Extract the (x, y) coordinate from the center of the cell holding the provided text.  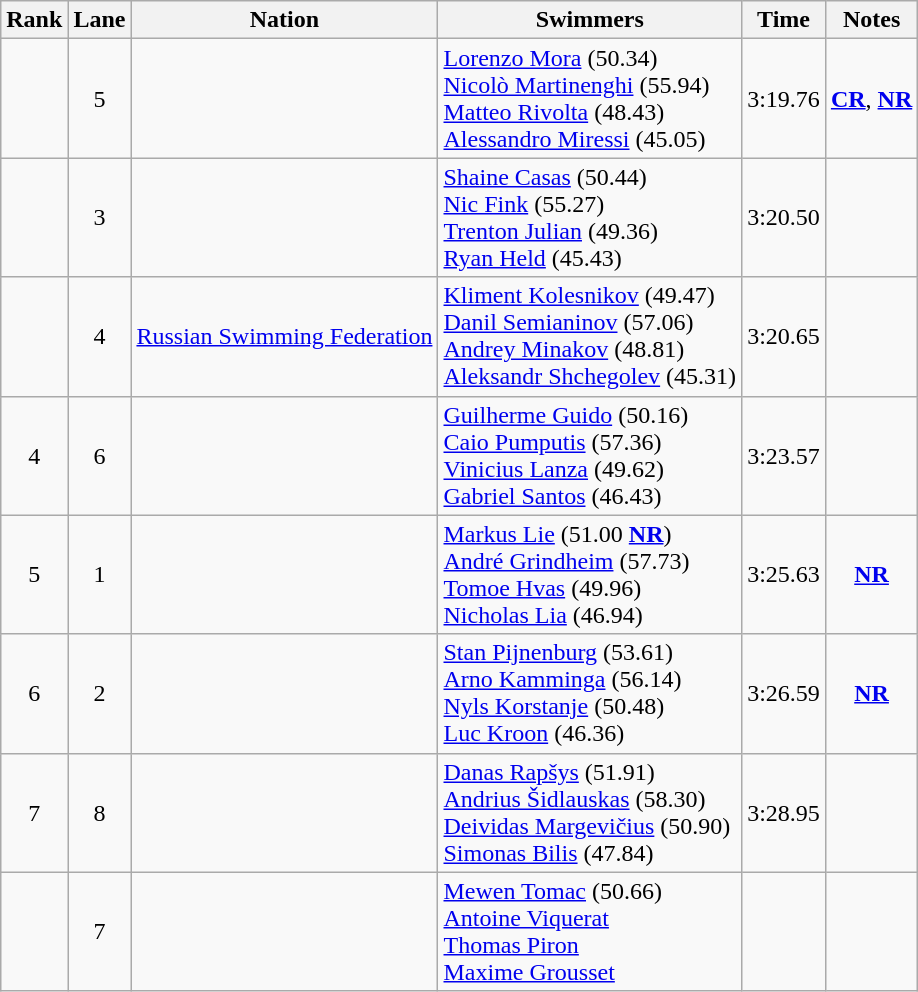
3:23.57 (784, 456)
8 (100, 812)
3:28.95 (784, 812)
3:26.59 (784, 694)
Lorenzo Mora (50.34)Nicolò Martinenghi (55.94)Matteo Rivolta (48.43)Alessandro Miressi (45.05) (590, 98)
3:20.50 (784, 218)
Russian Swimming Federation (284, 336)
Kliment Kolesnikov (49.47)Danil Semianinov (57.06)Andrey Minakov (48.81)Aleksandr Shchegolev (45.31) (590, 336)
Shaine Casas (50.44)Nic Fink (55.27)Trenton Julian (49.36)Ryan Held (45.43) (590, 218)
Mewen Tomac (50.66)Antoine ViqueratThomas PironMaxime Grousset (590, 932)
Markus Lie (51.00 NR)André Grindheim (57.73)Tomoe Hvas (49.96)Nicholas Lia (46.94) (590, 574)
Danas Rapšys (51.91)Andrius Šidlauskas (58.30)Deividas Margevičius (50.90)Simonas Bilis (47.84) (590, 812)
Guilherme Guido (50.16)Caio Pumputis (57.36)Vinicius Lanza (49.62)Gabriel Santos (46.43) (590, 456)
1 (100, 574)
Swimmers (590, 20)
Stan Pijnenburg (53.61)Arno Kamminga (56.14)Nyls Korstanje (50.48)Luc Kroon (46.36) (590, 694)
3 (100, 218)
3:20.65 (784, 336)
Notes (871, 20)
Nation (284, 20)
3:25.63 (784, 574)
Lane (100, 20)
CR, NR (871, 98)
Rank (34, 20)
2 (100, 694)
Time (784, 20)
3:19.76 (784, 98)
